Determine the (X, Y) coordinate at the center of the cell enclosing the given text.  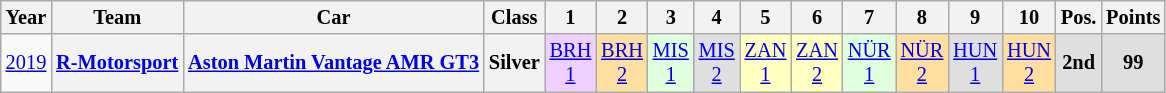
MIS2 (717, 63)
3 (671, 17)
2nd (1078, 63)
NÜR1 (870, 63)
Year (26, 17)
ZAN1 (766, 63)
5 (766, 17)
1 (571, 17)
NÜR2 (922, 63)
MIS1 (671, 63)
2 (622, 17)
Aston Martin Vantage AMR GT3 (334, 63)
Car (334, 17)
Points (1133, 17)
ZAN2 (817, 63)
10 (1029, 17)
HUN2 (1029, 63)
Class (514, 17)
6 (817, 17)
Pos. (1078, 17)
9 (975, 17)
4 (717, 17)
7 (870, 17)
HUN1 (975, 63)
BRH1 (571, 63)
8 (922, 17)
BRH2 (622, 63)
2019 (26, 63)
R-Motorsport (117, 63)
Team (117, 17)
99 (1133, 63)
Silver (514, 63)
